Find where the given text appears and provide that cell's center as [X, Y] coordinate. 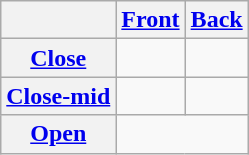
Close [58, 58]
Open [58, 134]
Front [150, 20]
Close-mid [58, 96]
Back [216, 20]
